From the cell containing the given text, extract its center point as (X, Y) coordinate. 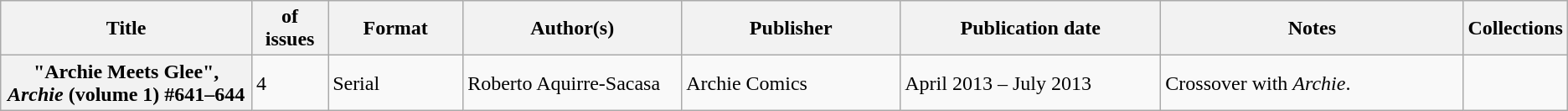
Publication date (1030, 29)
April 2013 – July 2013 (1030, 82)
Roberto Aquirre-Sacasa (573, 82)
Archie Comics (791, 82)
"Archie Meets Glee", Archie (volume 1) #641–644 (126, 82)
Crossover with Archie. (1312, 82)
of issues (290, 29)
Title (126, 29)
Serial (395, 82)
Format (395, 29)
Notes (1312, 29)
Publisher (791, 29)
4 (290, 82)
Author(s) (573, 29)
Collections (1515, 29)
